Determine the [X, Y] coordinate at the center of the cell enclosing the given text.  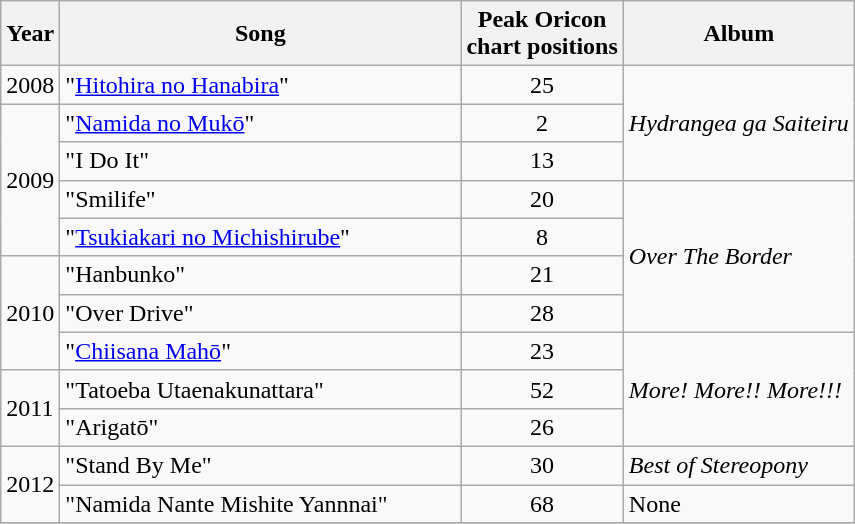
Year [30, 34]
2009 [30, 180]
2011 [30, 408]
8 [542, 237]
"Hanbunko" [260, 275]
"Tsukiakari no Michishirube" [260, 237]
30 [542, 465]
"Smilife" [260, 199]
Song [260, 34]
25 [542, 85]
21 [542, 275]
20 [542, 199]
2008 [30, 85]
26 [542, 427]
2012 [30, 484]
Album [738, 34]
None [738, 503]
23 [542, 351]
Peak Oricon chart positions [542, 34]
28 [542, 313]
"Arigatō" [260, 427]
"I Do It" [260, 161]
"Namida no Mukō" [260, 123]
2010 [30, 313]
13 [542, 161]
"Chiisana Mahō" [260, 351]
Best of Stereopony [738, 465]
2 [542, 123]
"Stand By Me" [260, 465]
"Over Drive" [260, 313]
"Namida Nante Mishite Yannnai" [260, 503]
Over The Border [738, 256]
Hydrangea ga Saiteiru [738, 123]
52 [542, 389]
"Tatoeba Utaenakunattara" [260, 389]
"Hitohira no Hanabira" [260, 85]
68 [542, 503]
More! More!! More!!! [738, 389]
